For the text-containing cell, return its midpoint in (X, Y) coordinate format. 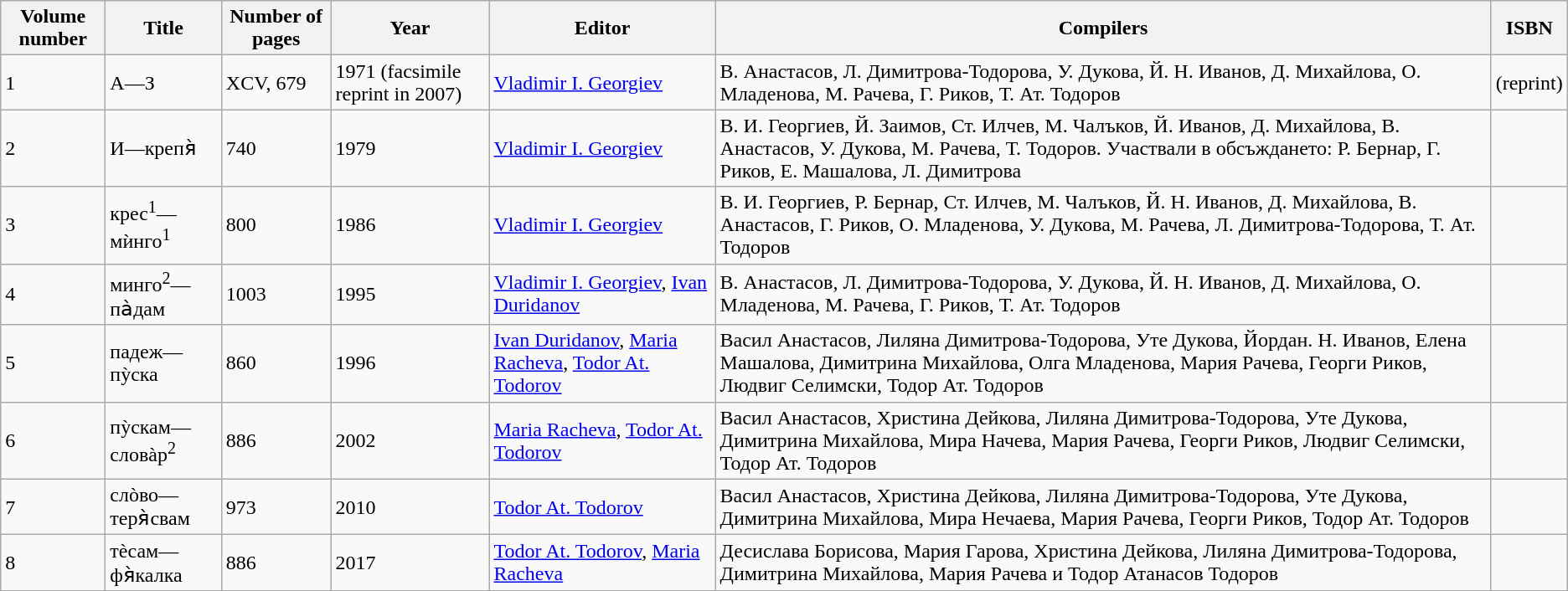
тèсам—фя̀калка (164, 563)
4 (54, 295)
Volume number (54, 28)
1971 (facsimile reprint in 2007) (410, 82)
1 (54, 82)
Ivan Duridanov, Maria Racheva, Todor At. Todorov (602, 363)
XCV, 679 (276, 82)
слòво—теря̀свам (164, 507)
3 (54, 225)
1986 (410, 225)
1995 (410, 295)
Todor At. Todorov, Maria Racheva (602, 563)
крес1—мѝнго1 (164, 225)
8 (54, 563)
падеж—пỳска (164, 363)
1979 (410, 148)
Editor (602, 28)
6 (54, 440)
Title (164, 28)
пỳскам—словàр2 (164, 440)
Todor At. Todorov (602, 507)
860 (276, 363)
ISBN (1529, 28)
Number of pages (276, 28)
Десислава Борисова, Мария Гарова, Христина Дейкова, Лиляна Димитрова-Тодорова, Димитрина Михайлова, Мария Рачева и Тодор Атанасов Тодоров (1103, 563)
973 (276, 507)
1003 (276, 295)
7 (54, 507)
5 (54, 363)
А—З (164, 82)
минго2—па̀дам (164, 295)
2017 (410, 563)
Year (410, 28)
Compilers (1103, 28)
Vladimir I. Georgiev, Ivan Duridanov (602, 295)
2002 (410, 440)
740 (276, 148)
1996 (410, 363)
(reprint) (1529, 82)
И—крепя̀ (164, 148)
Maria Racheva, Todor At. Todorov (602, 440)
800 (276, 225)
2 (54, 148)
2010 (410, 507)
